Pinpoint the cell where the given text exists, returning its [X, Y] midpoint coordinate. 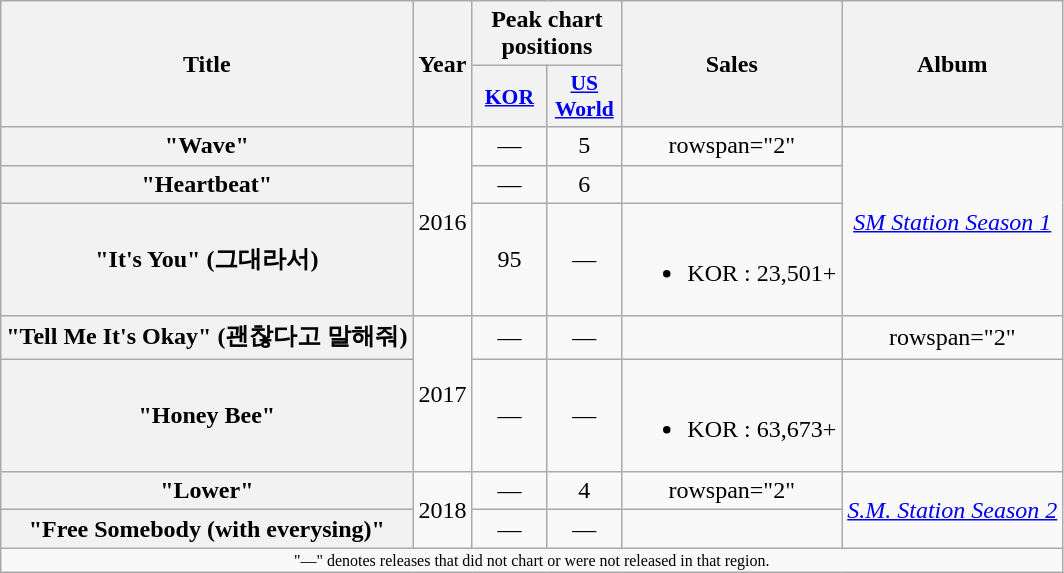
"Heartbeat" [207, 184]
Album [952, 64]
"Wave" [207, 146]
Title [207, 64]
KOR : 63,673+ [732, 416]
"Lower" [207, 491]
2016 [442, 222]
USWorld [584, 96]
Year [442, 64]
2017 [442, 394]
5 [584, 146]
SM Station Season 1 [952, 222]
"Free Somebody (with everysing)" [207, 529]
"—" denotes releases that did not chart or were not released in that region. [532, 560]
2018 [442, 510]
KOR : 23,501+ [732, 260]
95 [510, 260]
4 [584, 491]
"It's You" (그대라서) [207, 260]
6 [584, 184]
KOR [510, 96]
Sales [732, 64]
Peak chart positions [547, 34]
"Honey Bee" [207, 416]
"Tell Me It's Okay" (괜찮다고 말해줘) [207, 338]
S.M. Station Season 2 [952, 510]
